Scan for the cell matching the given text and deliver its (X, Y) coordinate at center. 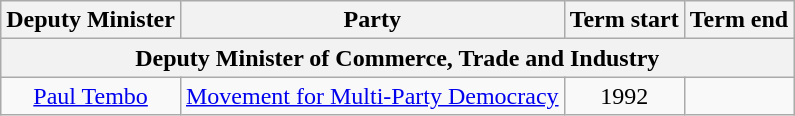
Deputy Minister of Commerce, Trade and Industry (398, 58)
Term start (624, 20)
1992 (624, 96)
Term end (739, 20)
Movement for Multi-Party Democracy (372, 96)
Paul Tembo (91, 96)
Party (372, 20)
Deputy Minister (91, 20)
